Provide the (x, y) coordinate of the cell's center where the given text is located.  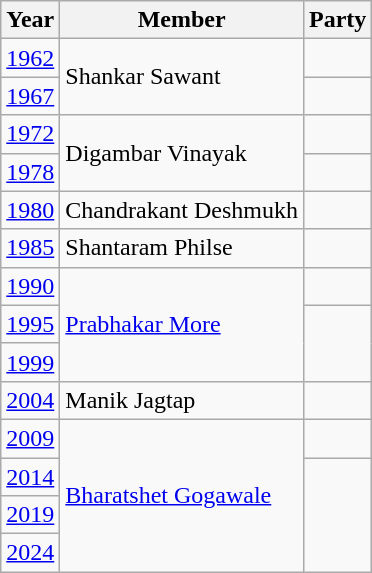
1995 (30, 324)
Bharatshet Gogawale (182, 495)
2004 (30, 400)
1980 (30, 210)
1985 (30, 248)
1967 (30, 96)
2024 (30, 553)
2019 (30, 515)
Party (337, 20)
1962 (30, 58)
Shankar Sawant (182, 77)
Shantaram Philse (182, 248)
1999 (30, 362)
Year (30, 20)
Digambar Vinayak (182, 153)
1972 (30, 134)
2014 (30, 477)
1978 (30, 172)
Chandrakant Deshmukh (182, 210)
1990 (30, 286)
Prabhakar More (182, 324)
2009 (30, 438)
Manik Jagtap (182, 400)
Member (182, 20)
